Pinpoint the cell where the given text exists, returning its (X, Y) midpoint coordinate. 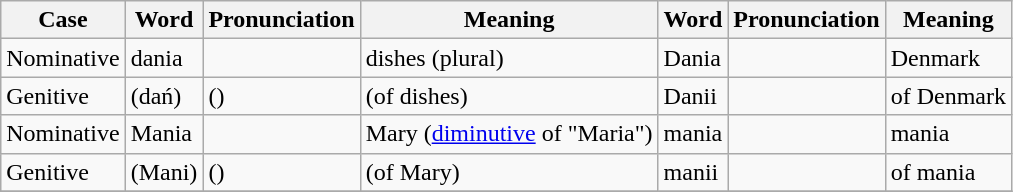
Danii (693, 96)
Case (63, 20)
of Denmark (948, 96)
(Mani) (164, 172)
of mania (948, 172)
Denmark (948, 58)
manii (693, 172)
Dania (693, 58)
Mary (diminutive of "Maria") (509, 134)
dishes (plural) (509, 58)
(of dishes) (509, 96)
(of Mary) (509, 172)
dania (164, 58)
(dań) (164, 96)
Mania (164, 134)
